From the cell containing the given text, extract its center point as (X, Y) coordinate. 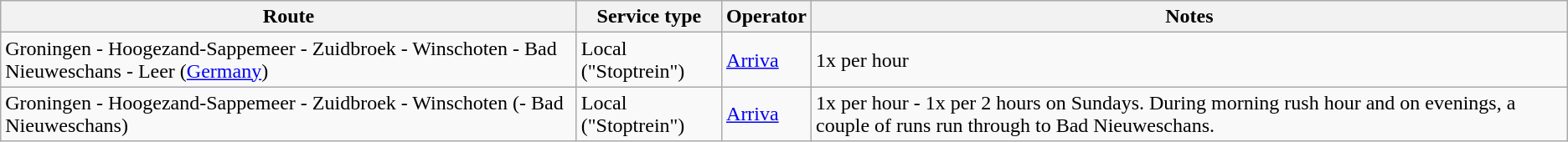
Route (288, 17)
Groningen - Hoogezand-Sappemeer - Zuidbroek - Winschoten - Bad Nieuweschans - Leer (Germany) (288, 60)
1x per hour - 1x per 2 hours on Sundays. During morning rush hour and on evenings, a couple of runs run through to Bad Nieuweschans. (1189, 114)
Service type (648, 17)
Operator (767, 17)
Groningen - Hoogezand-Sappemeer - Zuidbroek - Winschoten (- Bad Nieuweschans) (288, 114)
1x per hour (1189, 60)
Notes (1189, 17)
